For the text-containing cell, return its midpoint in [x, y] coordinate format. 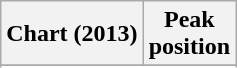
Chart (2013) [72, 34]
Peakposition [189, 34]
